Provide the (X, Y) coordinate of the cell's center where the given text is located.  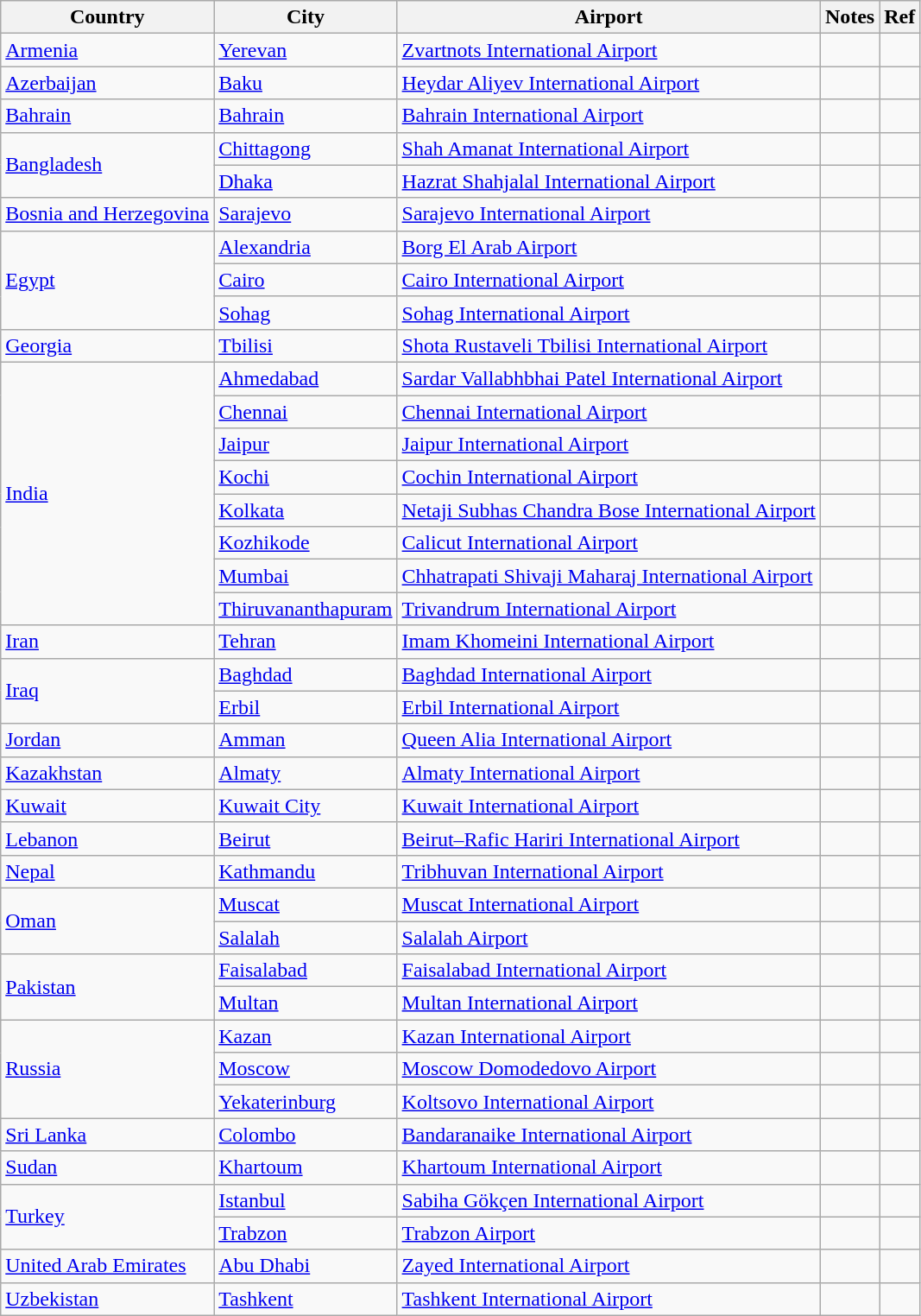
Oman (107, 921)
Dhaka (306, 181)
Yekaterinburg (306, 1102)
City (306, 17)
Baghdad International Airport (609, 674)
Yerevan (306, 50)
Jaipur (306, 445)
Notes (849, 17)
Kazan International Airport (609, 1036)
Bosnia and Herzegovina (107, 214)
Egypt (107, 280)
Hazrat Shahjalal International Airport (609, 181)
Imam Khomeini International Airport (609, 642)
Erbil International Airport (609, 707)
Calicut International Airport (609, 543)
Thiruvananthapuram (306, 609)
Faisalabad (306, 971)
Borg El Arab Airport (609, 247)
Kozhikode (306, 543)
Tehran (306, 642)
Baghdad (306, 674)
Bangladesh (107, 165)
Multan International Airport (609, 1003)
Trabzon (306, 1233)
Faisalabad International Airport (609, 971)
Kazan (306, 1036)
Lebanon (107, 838)
Sabiha Gökçen International Airport (609, 1200)
Kuwait (107, 806)
Jaipur International Airport (609, 445)
Chennai (306, 412)
Nepal (107, 871)
Erbil (306, 707)
Almaty (306, 773)
Turkey (107, 1217)
Koltsovo International Airport (609, 1102)
United Arab Emirates (107, 1266)
Azerbaijan (107, 83)
Khartoum International Airport (609, 1167)
Uzbekistan (107, 1299)
Iran (107, 642)
Muscat (306, 904)
Almaty International Airport (609, 773)
Abu Dhabi (306, 1266)
Beirut (306, 838)
Colombo (306, 1135)
Pakistan (107, 987)
Zvartnots International Airport (609, 50)
Bahrain International Airport (609, 116)
Kolkata (306, 510)
Moscow (306, 1069)
Salalah (306, 937)
Kuwait City (306, 806)
Sohag (306, 313)
Beirut–Rafic Hariri International Airport (609, 838)
Shota Rustaveli Tbilisi International Airport (609, 345)
Trivandrum International Airport (609, 609)
Muscat International Airport (609, 904)
Russia (107, 1069)
Armenia (107, 50)
Sarajevo (306, 214)
Bandaranaike International Airport (609, 1135)
Sri Lanka (107, 1135)
Istanbul (306, 1200)
Mumbai (306, 576)
Kuwait International Airport (609, 806)
Sudan (107, 1167)
Kazakhstan (107, 773)
Shah Amanat International Airport (609, 149)
Georgia (107, 345)
Chennai International Airport (609, 412)
India (107, 493)
Netaji Subhas Chandra Bose International Airport (609, 510)
Tbilisi (306, 345)
Moscow Domodedovo Airport (609, 1069)
Multan (306, 1003)
Trabzon Airport (609, 1233)
Tashkent (306, 1299)
Tribhuvan International Airport (609, 871)
Iraq (107, 691)
Amman (306, 740)
Cochin International Airport (609, 478)
Sardar Vallabhbhai Patel International Airport (609, 378)
Khartoum (306, 1167)
Baku (306, 83)
Ahmedabad (306, 378)
Airport (609, 17)
Kathmandu (306, 871)
Queen Alia International Airport (609, 740)
Chhatrapati Shivaji Maharaj International Airport (609, 576)
Alexandria (306, 247)
Cairo International Airport (609, 280)
Ref (899, 17)
Tashkent International Airport (609, 1299)
Cairo (306, 280)
Salalah Airport (609, 937)
Chittagong (306, 149)
Country (107, 17)
Sohag International Airport (609, 313)
Sarajevo International Airport (609, 214)
Heydar Aliyev International Airport (609, 83)
Jordan (107, 740)
Kochi (306, 478)
Zayed International Airport (609, 1266)
